Scan for the cell matching the given text and deliver its (x, y) coordinate at center. 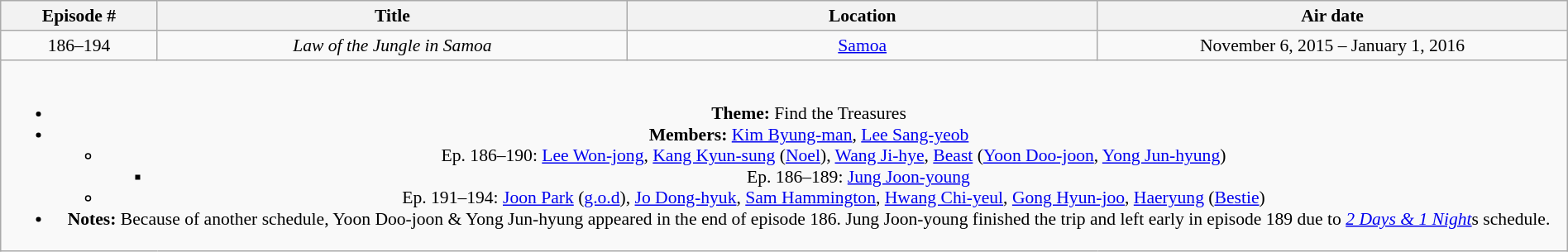
Episode # (79, 16)
186–194 (79, 45)
Air date (1332, 16)
Title (392, 16)
Location (863, 16)
Law of the Jungle in Samoa (392, 45)
November 6, 2015 – January 1, 2016 (1332, 45)
Samoa (863, 45)
